Pinpoint the cell where the given text exists, returning its (X, Y) midpoint coordinate. 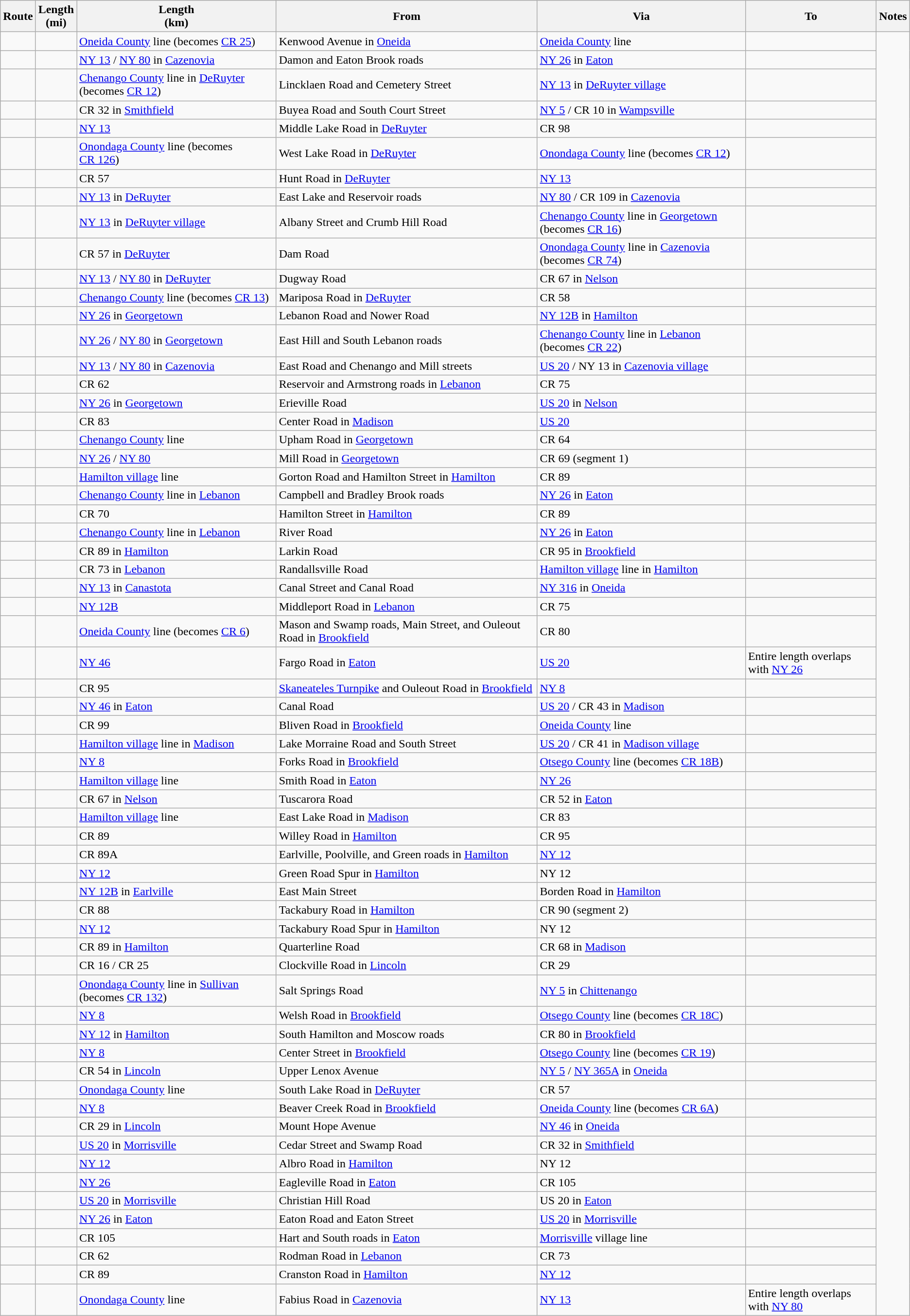
Length(km) (177, 17)
CR 68 in Madison (641, 947)
Green Road Spur in Hamilton (406, 873)
Tackabury Road in Hamilton (406, 910)
Lebanon Road and Nower Road (406, 316)
Mount Hope Avenue (406, 1126)
Entire length overlaps with NY 80 (811, 1299)
CR 69 (segment 1) (641, 458)
Willey Road in Hamilton (406, 836)
CR 98 (641, 128)
Canal Street and Canal Road (406, 588)
East Main Street (406, 891)
US 20 in Eaton (641, 1200)
Chenango County line in Lebanon (becomes CR 22) (641, 341)
Onondaga County line (becomes CR 12) (641, 154)
Hunt Road in DeRuyter (406, 178)
Tackabury Road Spur in Hamilton (406, 929)
Campbell and Bradley Brook roads (406, 495)
NY 5 in Chittenango (641, 990)
Center Street in Brookfield (406, 1053)
Mariposa Road in DeRuyter (406, 297)
Onondaga County line (becomes CR 126) (177, 154)
NY 316 in Oneida (641, 588)
Larkin Road (406, 551)
Chenango County line (becomes CR 13) (177, 297)
Oneida County line (becomes CR 6) (177, 632)
NY 12 in Hamilton (177, 1034)
Otsego County line (becomes CR 18C) (641, 1016)
Eaton Road and Eaton Street (406, 1219)
To (811, 17)
Erieville Road (406, 403)
CR 88 (177, 910)
CR 90 (segment 2) (641, 910)
Hamilton village line in Madison (177, 744)
Notes (893, 17)
Lincklaen Road and Cemetery Street (406, 85)
Dugway Road (406, 278)
Cedar Street and Swamp Road (406, 1145)
NY 80 / CR 109 in Cazenovia (641, 197)
Kenwood Avenue in Oneida (406, 41)
East Hill and South Lebanon roads (406, 341)
Chenango County line in DeRuyter (becomes CR 12) (177, 85)
CR 29 in Lincoln (177, 1126)
Christian Hill Road (406, 1200)
NY 5 / CR 10 in Wampsville (641, 110)
Otsego County line (becomes CR 18B) (641, 762)
Chenango County line (177, 440)
Fabius Road in Cazenovia (406, 1299)
South Lake Road in DeRuyter (406, 1090)
Rodman Road in Lebanon (406, 1256)
NY 13 in Canastota (177, 588)
NY 12B in Hamilton (641, 316)
Quarterline Road (406, 947)
Randallsville Road (406, 569)
CR 99 (177, 725)
Fargo Road in Eaton (406, 663)
East Lake and Reservoir roads (406, 197)
Mill Road in Georgetown (406, 458)
Borden Road in Hamilton (641, 891)
Tuscarora Road (406, 799)
Hart and South roads in Eaton (406, 1238)
Route (18, 17)
CR 89A (177, 854)
East Lake Road in Madison (406, 817)
Middleport Road in Lebanon (406, 606)
Center Road in Madison (406, 421)
Salt Springs Road (406, 990)
CR 73 (641, 1256)
CR 58 (641, 297)
Hamilton village line in Hamilton (641, 569)
Middle Lake Road in DeRuyter (406, 128)
NY 46 (177, 663)
Skaneateles Turnpike and Ouleout Road in Brookfield (406, 688)
NY 13 / NY 80 in DeRuyter (177, 278)
Beaver Creek Road in Brookfield (406, 1108)
US 20 / CR 41 in Madison village (641, 744)
East Road and Chenango and Mill streets (406, 366)
Gorton Road and Hamilton Street in Hamilton (406, 477)
CR 54 in Lincoln (177, 1071)
Onondaga County line in Sullivan (becomes CR 132) (177, 990)
NY 13 in DeRuyter (177, 197)
Hamilton Street in Hamilton (406, 514)
Clockville Road in Lincoln (406, 966)
CR 70 (177, 514)
River Road (406, 532)
CR 80 in Brookfield (641, 1034)
Morrisville village line (641, 1238)
Albany Street and Crumb Hill Road (406, 222)
Onondaga County line in Cazenovia (becomes CR 74) (641, 254)
NY 12B (177, 606)
From (406, 17)
Mason and Swamp roads, Main Street, and Ouleout Road in Brookfield (406, 632)
NY 5 / NY 365A in Oneida (641, 1071)
Welsh Road in Brookfield (406, 1016)
US 20 in Nelson (641, 403)
Canal Road (406, 707)
NY 46 in Oneida (641, 1126)
Cranston Road in Hamilton (406, 1275)
CR 95 in Brookfield (641, 551)
Via (641, 17)
Entire length overlaps with NY 26 (811, 663)
Bliven Road in Brookfield (406, 725)
West Lake Road in DeRuyter (406, 154)
CR 80 (641, 632)
Upham Road in Georgetown (406, 440)
Chenango County line in Georgetown (becomes CR 16) (641, 222)
CR 29 (641, 966)
Dam Road (406, 254)
Lake Morraine Road and South Street (406, 744)
NY 46 in Eaton (177, 707)
Forks Road in Brookfield (406, 762)
Albro Road in Hamilton (406, 1163)
US 20 / CR 43 in Madison (641, 707)
South Hamilton and Moscow roads (406, 1034)
CR 73 in Lebanon (177, 569)
CR 64 (641, 440)
Oneida County line (becomes CR 25) (177, 41)
NY 12B in Earlville (177, 891)
CR 16 / CR 25 (177, 966)
NY 26 / NY 80 (177, 458)
CR 57 in DeRuyter (177, 254)
Buyea Road and South Court Street (406, 110)
Oneida County line (becomes CR 6A) (641, 1108)
CR 52 in Eaton (641, 799)
Reservoir and Armstrong roads in Lebanon (406, 384)
Eagleville Road in Eaton (406, 1182)
Damon and Eaton Brook roads (406, 60)
Smith Road in Eaton (406, 780)
US 20 / NY 13 in Cazenovia village (641, 366)
NY 26 / NY 80 in Georgetown (177, 341)
Earlville, Poolville, and Green roads in Hamilton (406, 854)
Upper Lenox Avenue (406, 1071)
Otsego County line (becomes CR 19) (641, 1053)
Length(mi) (56, 17)
